Identify which cell holds the provided text, then report its (x, y) central coordinate. 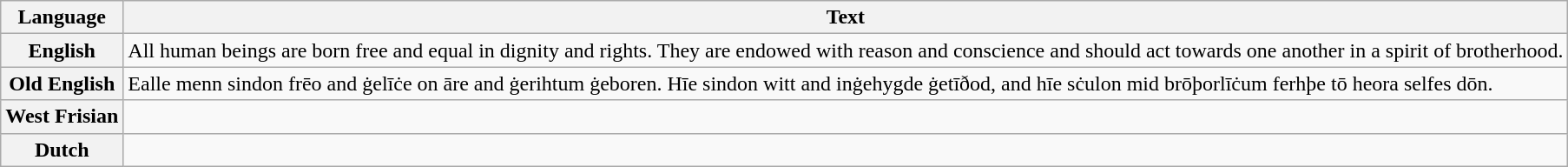
Language (63, 17)
Text (846, 17)
Dutch (63, 150)
West Frisian (63, 117)
Old English (63, 83)
English (63, 50)
